Capture the cell that displays the provided text and extract its (X, Y) central coordinate. 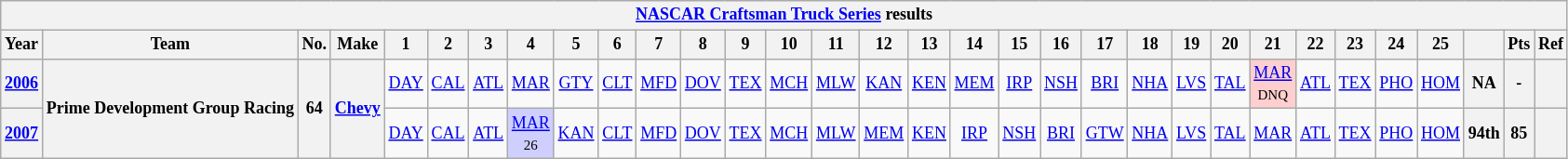
3 (489, 45)
2007 (22, 134)
94th (1483, 134)
GTY (576, 84)
10 (789, 45)
64 (315, 108)
17 (1105, 45)
8 (704, 45)
- (1519, 84)
16 (1061, 45)
23 (1355, 45)
NASCAR Craftsman Truck Series results (784, 15)
No. (315, 45)
MAR26 (530, 134)
19 (1191, 45)
5 (576, 45)
Year (22, 45)
15 (1020, 45)
NA (1483, 84)
24 (1396, 45)
Ref (1551, 45)
20 (1230, 45)
GTW (1105, 134)
7 (659, 45)
11 (836, 45)
18 (1150, 45)
Make (357, 45)
12 (884, 45)
13 (930, 45)
Pts (1519, 45)
9 (745, 45)
1 (406, 45)
2006 (22, 84)
Chevy (357, 108)
2 (449, 45)
21 (1273, 45)
Prime Development Group Racing (169, 108)
Team (169, 45)
22 (1316, 45)
85 (1519, 134)
14 (974, 45)
6 (618, 45)
4 (530, 45)
MARDNQ (1273, 84)
25 (1441, 45)
